Output the (x, y) coordinate of the center of the cell containing the given text.  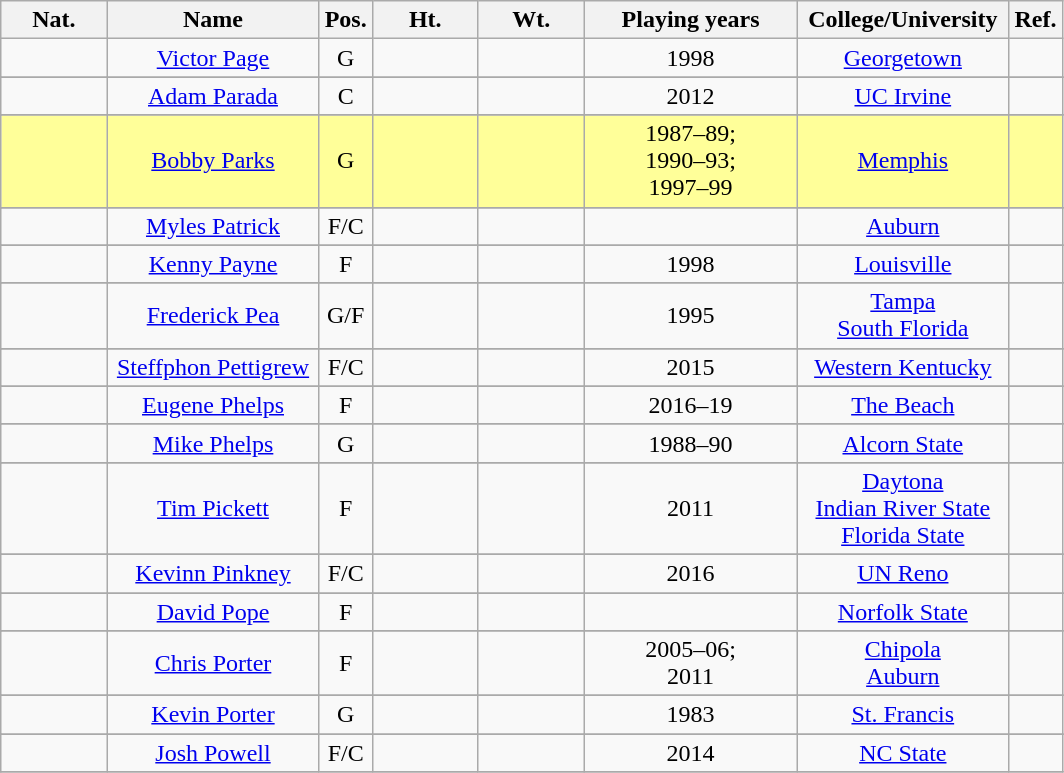
Chris Porter (213, 664)
2012 (690, 96)
UN Reno (903, 573)
1983 (690, 715)
DaytonaIndian River StateFlorida State (903, 508)
St. Francis (903, 715)
TampaSouth Florida (903, 316)
UC Irvine (903, 96)
The Beach (903, 405)
Mike Phelps (213, 443)
2016 (690, 573)
2016–19 (690, 405)
1987–89;1990–93;1997–99 (690, 161)
Wt. (531, 20)
Adam Parada (213, 96)
Name (213, 20)
Frederick Pea (213, 316)
Josh Powell (213, 753)
Georgetown (903, 58)
College/University (903, 20)
Bobby Parks (213, 161)
1988–90 (690, 443)
Pos. (346, 20)
Victor Page (213, 58)
Kevin Porter (213, 715)
Ref. (1036, 20)
2015 (690, 367)
ChipolaAuburn (903, 664)
Kenny Payne (213, 264)
Kevinn Pinkney (213, 573)
Nat. (54, 20)
2011 (690, 508)
Myles Patrick (213, 226)
Louisville (903, 264)
David Pope (213, 611)
Memphis (903, 161)
1995 (690, 316)
Eugene Phelps (213, 405)
G/F (346, 316)
Tim Pickett (213, 508)
Norfolk State (903, 611)
Auburn (903, 226)
Steffphon Pettigrew (213, 367)
2005–06;2011 (690, 664)
Ht. (425, 20)
C (346, 96)
Western Kentucky (903, 367)
Playing years (690, 20)
NC State (903, 753)
Alcorn State (903, 443)
2014 (690, 753)
